Return [X, Y] of the center of cell containing provided text 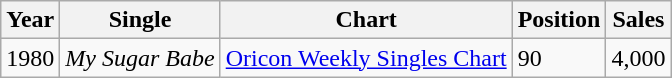
Single [140, 20]
Position [559, 20]
Oricon Weekly Singles Chart [366, 58]
1980 [30, 58]
Sales [638, 20]
Year [30, 20]
90 [559, 58]
Chart [366, 20]
4,000 [638, 58]
My Sugar Babe [140, 58]
